Find where the given text appears and provide that cell's center as (X, Y) coordinate. 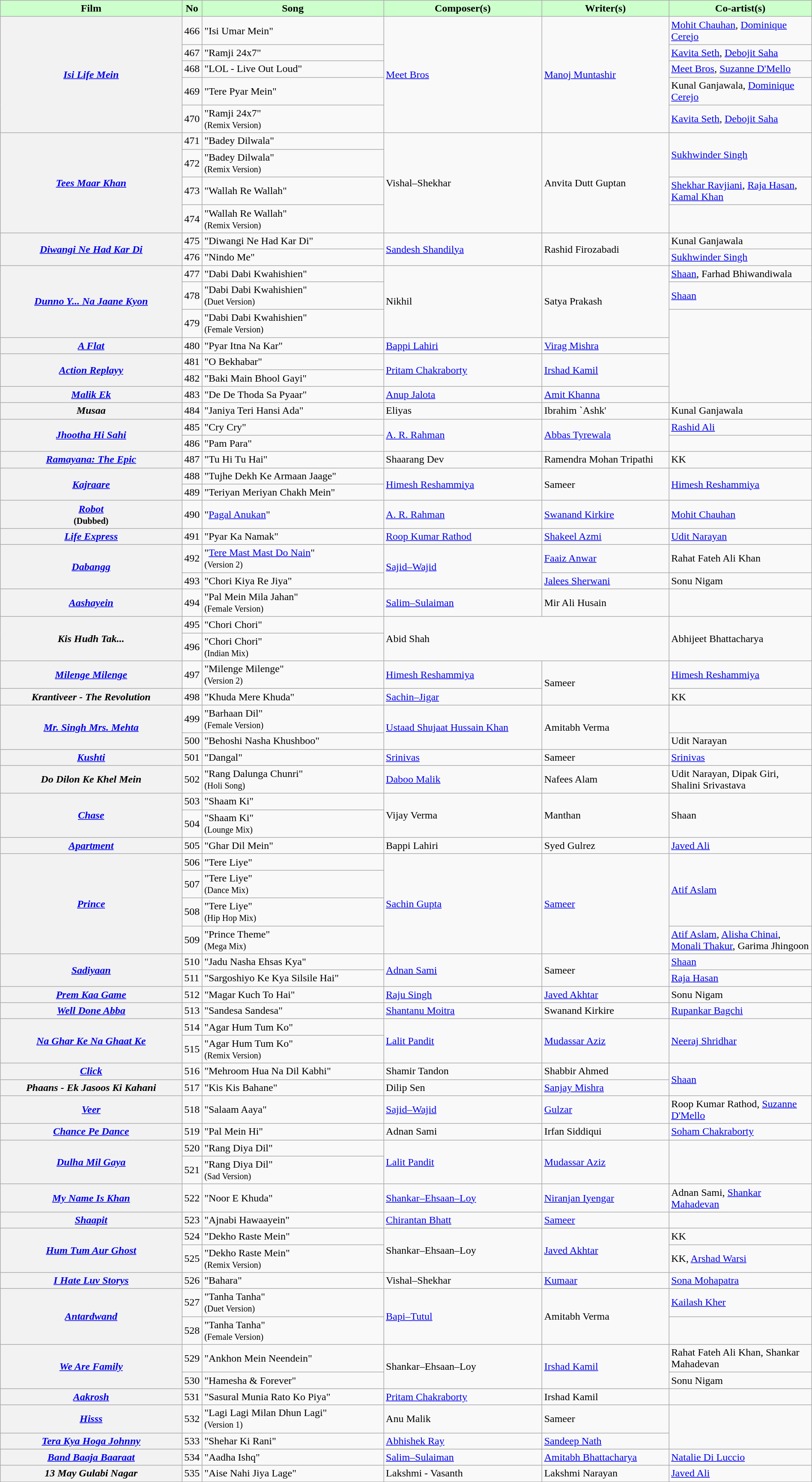
478 (192, 296)
"Dabi Dabi Kwahishien" (Female Version) (293, 324)
Dilip Sen (463, 1088)
466 (192, 31)
"Pam Para" (293, 443)
Sadiyaan (91, 970)
517 (192, 1088)
Shekhar Ravjiani, Raja Hasan, Kamal Khan (740, 191)
Mir Ali Husain (606, 603)
Amit Khanna (606, 394)
480 (192, 346)
Musaa (91, 411)
Lakshmi - Vasanth (463, 1473)
Atif Aslam, Alisha Chinai, Monali Thakur, Garima Jhingoon (740, 940)
Satya Prakash (606, 302)
Well Done Abba (91, 1011)
Antardwand (91, 1317)
Ramendra Mohan Tripathi (606, 460)
497 (192, 675)
"Prince Theme" (Mega Mix) (293, 940)
"Bahara" (293, 1281)
Anu Malik (463, 1419)
Chase (91, 816)
"Noor E Khuda" (293, 1198)
495 (192, 625)
509 (192, 940)
"Milenge Milenge"(Version 2) (293, 675)
Shakeel Azmi (606, 536)
"Aadha Ishq" (293, 1457)
"Ramji 24x7" (293, 53)
"Chori Chori" (293, 625)
518 (192, 1109)
Hum Tum Aur Ghost (91, 1250)
516 (192, 1071)
"Nindo Me" (293, 257)
532 (192, 1419)
501 (192, 757)
494 (192, 603)
Aakrosh (91, 1397)
493 (192, 580)
Rahat Fateh Ali Khan (740, 559)
Daboo Malik (463, 780)
Nafees Alam (606, 780)
Rashid Ali (740, 427)
486 (192, 443)
Chance Pe Dance (91, 1132)
Robot(Dubbed) (91, 514)
Kunal Ganjawala, Dominique Cerejo (740, 91)
"Dabi Dabi Kwahishien" (Duet Version) (293, 296)
522 (192, 1198)
524 (192, 1236)
Roop Kumar Rathod (463, 536)
"Lagi Lagi Milan Dhun Lagi"(Version 1) (293, 1419)
"Rang Dalunga Chunri"(Holi Song) (293, 780)
"Diwangi Ne Had Kar Di" (293, 241)
"Tere Liye" (293, 862)
"Sasural Munia Rato Ko Piya" (293, 1397)
Tees Maar Khan (91, 182)
Veer (91, 1109)
"Pyar Ka Namak" (293, 536)
Ramayana: The Epic (91, 460)
"Ramji 24x7" (Remix Version) (293, 119)
468 (192, 69)
"Dekho Raste Mein"(Remix Version) (293, 1258)
Atif Aslam (740, 890)
Neeraj Shridhar (740, 1041)
490 (192, 514)
I Hate Luv Storys (91, 1281)
Malik Ek (91, 394)
Raja Hasan (740, 978)
"Wallah Re Wallah" (293, 191)
503 (192, 801)
"Agar Hum Tum Ko" (Remix Version) (293, 1049)
"Agar Hum Tum Ko" (293, 1027)
"Chori Chori" (Indian Mix) (293, 647)
Adnan Sami, Shankar Mahadevan (740, 1198)
Aashayein (91, 603)
"Sandesa Sandesa" (293, 1011)
Band Baaja Baaraat (91, 1457)
"Pagal Anukan" (293, 514)
Amitabh Bhattacharya (606, 1457)
Kumaar (606, 1281)
"Janiya Teri Hansi Ada" (293, 411)
"Ghar Dil Mein" (293, 846)
477 (192, 274)
Vijay Verma (463, 816)
Abhijeet Bhattacharya (740, 639)
511 (192, 978)
487 (192, 460)
507 (192, 884)
Abhishek Ray (463, 1441)
Composer(s) (463, 9)
519 (192, 1132)
502 (192, 780)
469 (192, 91)
Eliyas (463, 411)
Shaan, Farhad Bhiwandiwala (740, 274)
Mohit Chauhan (740, 514)
"Shaam Ki" (Lounge Mix) (293, 823)
13 May Gulabi Nagar (91, 1473)
Kailash Kher (740, 1303)
Sandesh Shandilya (463, 249)
Nikhil (463, 302)
KK, Arshad Warsi (740, 1258)
"Badey Dilwala" (293, 141)
Isi Life Mein (91, 75)
Dunno Y... Na Jaane Kyon (91, 302)
Song (293, 9)
467 (192, 53)
"Chori Kiya Re Jiya" (293, 580)
Shamir Tandon (463, 1071)
"Aise Nahi Jiya Lage" (293, 1473)
"Hamesha & Forever" (293, 1380)
Faaiz Anwar (606, 559)
"Pal Mein Mila Jahan" (Female Version) (293, 603)
Phaans - Ek Jasoos Ki Kahani (91, 1088)
Mr. Singh Mrs. Mehta (91, 727)
Chirantan Bhatt (463, 1220)
Meet Bros (463, 75)
473 (192, 191)
A Flat (91, 346)
Manthan (606, 816)
"Badey Dilwala" (Remix Version) (293, 163)
479 (192, 324)
We Are Family (91, 1366)
"Dabi Dabi Kwahishien" (293, 274)
Prem Kaa Game (91, 995)
Click (91, 1071)
"Khuda Mere Khuda" (293, 697)
"Baki Main Bhool Gayi" (293, 378)
"Pal Mein Hi" (293, 1132)
No (192, 9)
504 (192, 823)
Tera Kya Hoga Johnny (91, 1441)
474 (192, 218)
Abbas Tyrewala (606, 435)
Anup Jalota (463, 394)
526 (192, 1281)
Rashid Firozabadi (606, 249)
Sandeep Nath (606, 1441)
Rupankar Bagchi (740, 1011)
Jhootha Hi Sahi (91, 435)
Shaapit (91, 1220)
489 (192, 492)
"Jadu Nasha Ehsas Kya" (293, 962)
"Tere Liye"(Hip Hop Mix) (293, 911)
"Dekho Raste Mein" (293, 1236)
Hisss (91, 1419)
"Tanha Tanha"(Female Version) (293, 1330)
"Behoshi Nasha Khushboo" (293, 741)
Co-artist(s) (740, 9)
498 (192, 697)
Virag Mishra (606, 346)
506 (192, 862)
Life Express (91, 536)
510 (192, 962)
"Tu Hi Tu Hai" (293, 460)
Writer(s) (606, 9)
Kushti (91, 757)
481 (192, 362)
Dabangg (91, 566)
533 (192, 1441)
513 (192, 1011)
535 (192, 1473)
475 (192, 241)
Sachin Gupta (463, 904)
"Sargoshiyo Ke Kya Silsile Hai" (293, 978)
"Kis Kis Bahane" (293, 1088)
Kis Hudh Tak... (91, 639)
Shaarang Dev (463, 460)
Irfan Siddiqui (606, 1132)
488 (192, 476)
471 (192, 141)
Diwangi Ne Had Kar Di (91, 249)
"Tere Liye" (Dance Mix) (293, 884)
Gulzar (606, 1109)
Na Ghar Ke Na Ghaat Ke (91, 1041)
525 (192, 1258)
"Wallah Re Wallah" (Remix Version) (293, 218)
"O Bekhabar" (293, 362)
"Salaam Aaya" (293, 1109)
483 (192, 394)
527 (192, 1303)
"De De Thoda Sa Pyaar" (293, 394)
"Shaam Ki" (293, 801)
505 (192, 846)
"Rang Diya Dil" (Sad Version) (293, 1170)
529 (192, 1359)
496 (192, 647)
"Dangal" (293, 757)
523 (192, 1220)
"Tanha Tanha"(Duet Version) (293, 1303)
Krantiveer - The Revolution (91, 697)
"Teriyan Meriyan Chakh Mein" (293, 492)
Lakshmi Narayan (606, 1473)
470 (192, 119)
"LOL - Live Out Loud" (293, 69)
Milenge Milenge (91, 675)
Natalie Di Luccio (740, 1457)
Apartment (91, 846)
Kajraare (91, 484)
476 (192, 257)
Shantanu Moitra (463, 1011)
Dulha Mil Gaya (91, 1162)
508 (192, 911)
Film (91, 9)
520 (192, 1148)
"Isi Umar Mein" (293, 31)
Udit Narayan, Dipak Giri, Shalini Srivastava (740, 780)
Raju Singh (463, 995)
"Magar Kuch To Hai" (293, 995)
"Pyar Itna Na Kar" (293, 346)
"Barhaan Dil" (Female Version) (293, 719)
Abid Shah (526, 639)
Soham Chakraborty (740, 1132)
Prince (91, 904)
Anvita Dutt Guptan (606, 182)
Sachin–Jigar (463, 697)
530 (192, 1380)
Manoj Muntashir (606, 75)
512 (192, 995)
Sona Mohapatra (740, 1281)
485 (192, 427)
Ustaad Shujaat Hussain Khan (463, 727)
"Shehar Ki Rani" (293, 1441)
"Ankhon Mein Neendein" (293, 1359)
534 (192, 1457)
514 (192, 1027)
482 (192, 378)
"Ajnabi Hawaayein" (293, 1220)
521 (192, 1170)
Syed Gulrez (606, 846)
492 (192, 559)
Niranjan Iyengar (606, 1198)
Shabbir Ahmed (606, 1071)
"Tere Mast Mast Do Nain"(Version 2) (293, 559)
Action Replayy (91, 370)
My Name Is Khan (91, 1198)
"Mehroom Hua Na Dil Kabhi" (293, 1071)
515 (192, 1049)
Ibrahim `Ashk' (606, 411)
Jalees Sherwani (606, 580)
Mohit Chauhan, Dominique Cerejo (740, 31)
Do Dilon Ke Khel Mein (91, 780)
"Rang Diya Dil" (293, 1148)
"Tujhe Dekh Ke Armaan Jaage" (293, 476)
500 (192, 741)
472 (192, 163)
Bapi–Tutul (463, 1317)
Rahat Fateh Ali Khan, Shankar Mahadevan (740, 1359)
Meet Bros, Suzanne D'Mello (740, 69)
"Tere Pyar Mein" (293, 91)
Roop Kumar Rathod, Suzanne D'Mello (740, 1109)
499 (192, 719)
Sanjay Mishra (606, 1088)
528 (192, 1330)
"Cry Cry" (293, 427)
531 (192, 1397)
491 (192, 536)
484 (192, 411)
